Scan for the cell matching the given text and deliver its [x, y] coordinate at center. 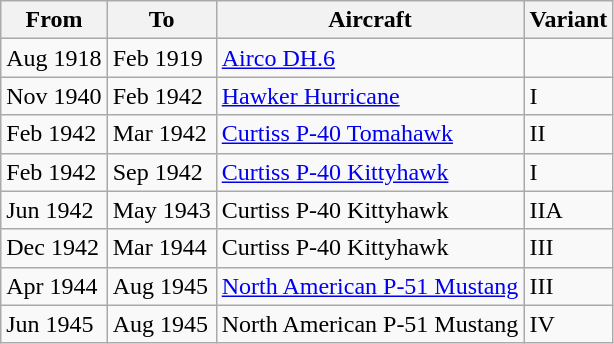
Aircraft [370, 20]
Aug 1918 [54, 58]
II [568, 134]
Dec 1942 [54, 248]
Jun 1945 [54, 324]
IV [568, 324]
Nov 1940 [54, 96]
IIA [568, 210]
May 1943 [162, 210]
Sep 1942 [162, 172]
Mar 1942 [162, 134]
Airco DH.6 [370, 58]
Feb 1919 [162, 58]
Variant [568, 20]
To [162, 20]
Apr 1944 [54, 286]
Hawker Hurricane [370, 96]
Curtiss P-40 Tomahawk [370, 134]
Jun 1942 [54, 210]
Mar 1944 [162, 248]
From [54, 20]
